Provide the (X, Y) coordinate of the cell's center where the given text is located.  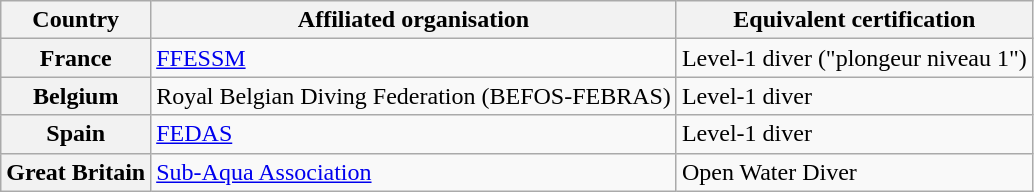
Great Britain (76, 172)
Sub-Aqua Association (414, 172)
Equivalent certification (854, 20)
Belgium (76, 96)
Royal Belgian Diving Federation (BEFOS-FEBRAS) (414, 96)
Open Water Diver (854, 172)
FFESSM (414, 58)
France (76, 58)
FEDAS (414, 134)
Affiliated organisation (414, 20)
Level-1 diver ("plongeur niveau 1") (854, 58)
Country (76, 20)
Spain (76, 134)
